For the text-containing cell, return its midpoint in [X, Y] coordinate format. 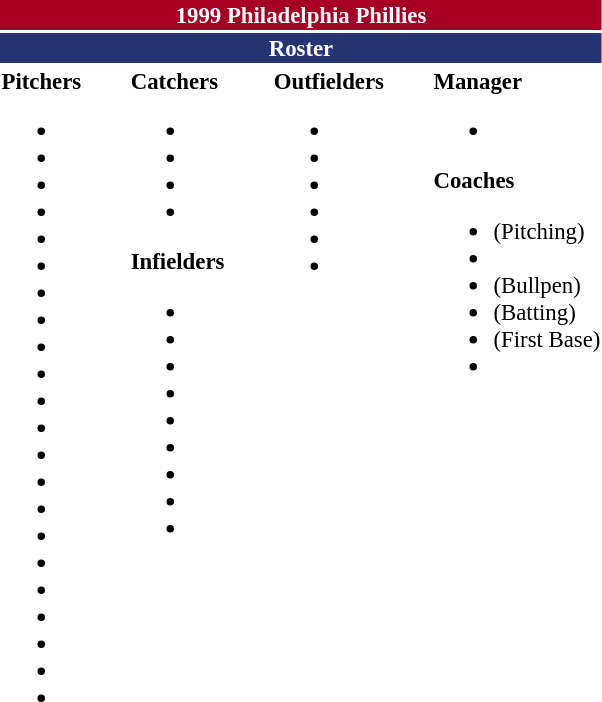
Roster [301, 48]
1999 Philadelphia Phillies [301, 15]
